Search for the cell housing the specified text and yield its (X, Y) center coordinate. 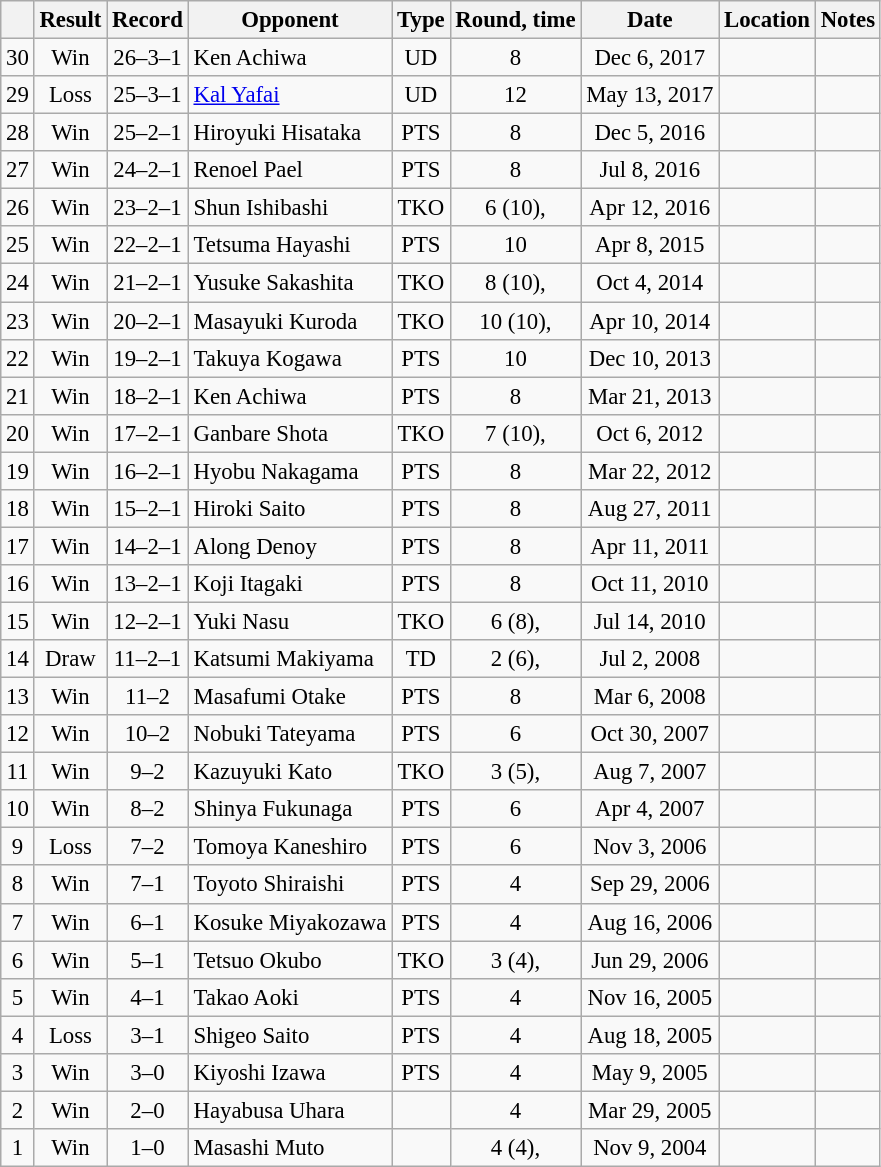
8–2 (148, 809)
13 (18, 697)
Type (421, 20)
Jul 14, 2010 (650, 621)
1–0 (148, 1148)
Hyobu Nakagama (290, 471)
11–2–1 (148, 659)
16–2–1 (148, 471)
Aug 27, 2011 (650, 509)
Along Denoy (290, 546)
29 (18, 95)
May 13, 2017 (650, 95)
Kiyoshi Izawa (290, 1073)
Hayabusa Uhara (290, 1110)
20 (18, 433)
Nov 16, 2005 (650, 997)
Jul 8, 2016 (650, 170)
21–2–1 (148, 283)
7–1 (148, 885)
Record (148, 20)
6 (10), (516, 208)
23–2–1 (148, 208)
19–2–1 (148, 358)
23 (18, 321)
Nov 3, 2006 (650, 847)
Draw (70, 659)
Aug 7, 2007 (650, 772)
8 (10), (516, 283)
Tetsuo Okubo (290, 960)
Apr 4, 2007 (650, 809)
17 (18, 546)
3 (5), (516, 772)
16 (18, 584)
7 (18, 922)
19 (18, 471)
Takao Aoki (290, 997)
Sep 29, 2006 (650, 885)
24 (18, 283)
7 (10), (516, 433)
1 (18, 1148)
13–2–1 (148, 584)
Date (650, 20)
11–2 (148, 697)
Ganbare Shota (290, 433)
17–2–1 (148, 433)
Masayuki Kuroda (290, 321)
Hiroyuki Hisataka (290, 133)
Tetsuma Hayashi (290, 245)
25 (18, 245)
15–2–1 (148, 509)
26 (18, 208)
Apr 11, 2011 (650, 546)
9 (18, 847)
2 (6), (516, 659)
18 (18, 509)
Tomoya Kaneshiro (290, 847)
Masafumi Otake (290, 697)
6–1 (148, 922)
30 (18, 58)
Mar 29, 2005 (650, 1110)
Takuya Kogawa (290, 358)
25–3–1 (148, 95)
Dec 6, 2017 (650, 58)
Mar 21, 2013 (650, 396)
Dec 10, 2013 (650, 358)
21 (18, 396)
3 (18, 1073)
4–1 (148, 997)
TD (421, 659)
Renoel Pael (290, 170)
3–0 (148, 1073)
Notes (848, 20)
Masashi Muto (290, 1148)
Oct 4, 2014 (650, 283)
Apr 10, 2014 (650, 321)
11 (18, 772)
20–2–1 (148, 321)
Toyoto Shiraishi (290, 885)
14 (18, 659)
Dec 5, 2016 (650, 133)
Shigeo Saito (290, 1035)
18–2–1 (148, 396)
12–2–1 (148, 621)
24–2–1 (148, 170)
May 9, 2005 (650, 1073)
Katsumi Makiyama (290, 659)
Koji Itagaki (290, 584)
Kazuyuki Kato (290, 772)
3–1 (148, 1035)
9–2 (148, 772)
Nov 9, 2004 (650, 1148)
6 (8), (516, 621)
Opponent (290, 20)
Round, time (516, 20)
10–2 (148, 734)
Oct 6, 2012 (650, 433)
2 (18, 1110)
Jun 29, 2006 (650, 960)
Kosuke Miyakozawa (290, 922)
3 (4), (516, 960)
Aug 16, 2006 (650, 922)
Oct 30, 2007 (650, 734)
Mar 6, 2008 (650, 697)
26–3–1 (148, 58)
25–2–1 (148, 133)
Shun Ishibashi (290, 208)
22 (18, 358)
10 (10), (516, 321)
Shinya Fukunaga (290, 809)
7–2 (148, 847)
5 (18, 997)
Result (70, 20)
5–1 (148, 960)
Yuki Nasu (290, 621)
Kal Yafai (290, 95)
27 (18, 170)
2–0 (148, 1110)
Apr 12, 2016 (650, 208)
4 (4), (516, 1148)
14–2–1 (148, 546)
Mar 22, 2012 (650, 471)
28 (18, 133)
Hiroki Saito (290, 509)
Location (768, 20)
Yusuke Sakashita (290, 283)
Aug 18, 2005 (650, 1035)
Nobuki Tateyama (290, 734)
Apr 8, 2015 (650, 245)
Oct 11, 2010 (650, 584)
Jul 2, 2008 (650, 659)
15 (18, 621)
22–2–1 (148, 245)
